For the text-containing cell, return its midpoint in [x, y] coordinate format. 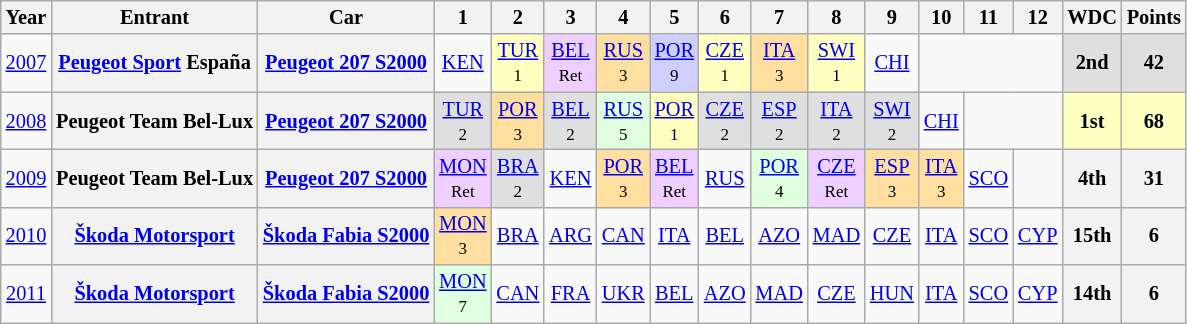
8 [836, 17]
2009 [26, 178]
UKR [624, 294]
FRA [570, 294]
12 [1038, 17]
BRA [518, 236]
Points [1154, 17]
31 [1154, 178]
1 [462, 17]
TUR2 [462, 121]
MONRet [462, 178]
ITA2 [836, 121]
2nd [1092, 63]
Year [26, 17]
SWI1 [836, 63]
MON3 [462, 236]
BRA2 [518, 178]
MON7 [462, 294]
ESP2 [780, 121]
Car [346, 17]
BEL2 [570, 121]
POR9 [674, 63]
Peugeot Sport España [154, 63]
ESP3 [892, 178]
SWI2 [892, 121]
HUN [892, 294]
1st [1092, 121]
RUS5 [624, 121]
CZE2 [725, 121]
14th [1092, 294]
11 [988, 17]
5 [674, 17]
RUS3 [624, 63]
Entrant [154, 17]
7 [780, 17]
4 [624, 17]
4th [1092, 178]
TUR1 [518, 63]
3 [570, 17]
2010 [26, 236]
2011 [26, 294]
42 [1154, 63]
68 [1154, 121]
RUS [725, 178]
2 [518, 17]
CZE1 [725, 63]
POR1 [674, 121]
CZERet [836, 178]
10 [942, 17]
2008 [26, 121]
9 [892, 17]
15th [1092, 236]
WDC [1092, 17]
ARG [570, 236]
POR4 [780, 178]
2007 [26, 63]
